Capture the cell that displays the provided text and extract its [x, y] central coordinate. 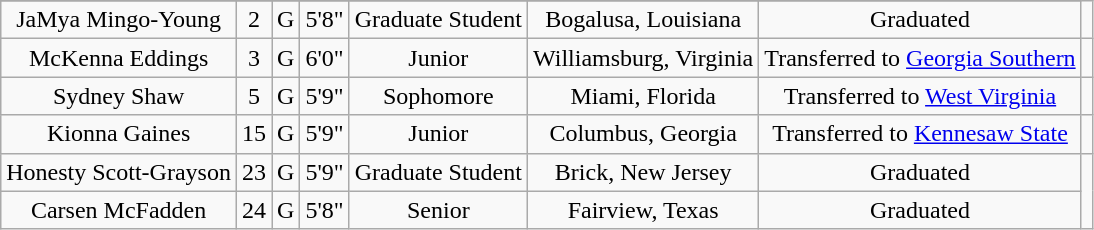
Kionna Gaines [119, 134]
JaMya Mingo-Young [119, 20]
6'0" [324, 58]
Transferred to Georgia Southern [920, 58]
Bogalusa, Louisiana [642, 20]
15 [254, 134]
24 [254, 210]
Williamsburg, Virginia [642, 58]
Honesty Scott-Grayson [119, 172]
2 [254, 20]
Transferred to West Virginia [920, 96]
3 [254, 58]
Transferred to Kennesaw State [920, 134]
Columbus, Georgia [642, 134]
Brick, New Jersey [642, 172]
Sydney Shaw [119, 96]
Senior [438, 210]
Miami, Florida [642, 96]
Sophomore [438, 96]
McKenna Eddings [119, 58]
Carsen McFadden [119, 210]
5 [254, 96]
23 [254, 172]
Fairview, Texas [642, 210]
